Extract the (X, Y) coordinate from the center of the cell holding the provided text.  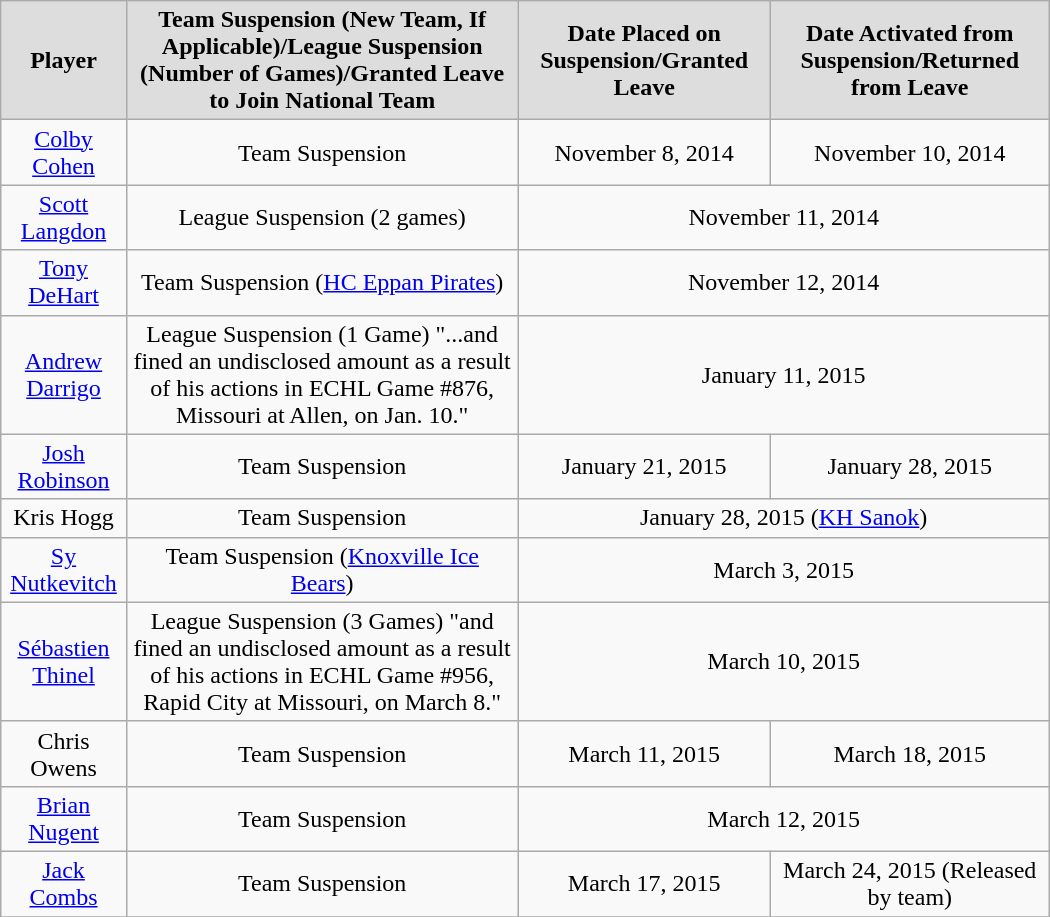
March 24, 2015 (Released by team) (910, 884)
Date Activated from Suspension/Returned from Leave (910, 60)
January 28, 2015 (KH Sanok) (784, 518)
March 3, 2015 (784, 570)
March 11, 2015 (644, 754)
Kris Hogg (64, 518)
January 28, 2015 (910, 466)
March 12, 2015 (784, 818)
January 11, 2015 (784, 374)
November 10, 2014 (910, 152)
Tony DeHart (64, 282)
March 17, 2015 (644, 884)
League Suspension (1 Game) "...and fined an undisclosed amount as a result of his actions in ECHL Game #876, Missouri at Allen, on Jan. 10." (322, 374)
Andrew Darrigo (64, 374)
Josh Robinson (64, 466)
March 18, 2015 (910, 754)
League Suspension (2 games) (322, 218)
January 21, 2015 (644, 466)
Jack Combs (64, 884)
Sébastien Thinel (64, 662)
Brian Nugent (64, 818)
Player (64, 60)
Team Suspension (New Team, If Applicable)/League Suspension (Number of Games)/Granted Leave to Join National Team (322, 60)
November 11, 2014 (784, 218)
League Suspension (3 Games) "and fined an undisclosed amount as a result of his actions in ECHL Game #956, Rapid City at Missouri, on March 8." (322, 662)
March 10, 2015 (784, 662)
Team Suspension (Knoxville Ice Bears) (322, 570)
Scott Langdon (64, 218)
November 12, 2014 (784, 282)
November 8, 2014 (644, 152)
Team Suspension (HC Eppan Pirates) (322, 282)
Chris Owens (64, 754)
Sy Nutkevitch (64, 570)
Colby Cohen (64, 152)
Date Placed on Suspension/Granted Leave (644, 60)
